From the cell containing the given text, extract its center point as (x, y) coordinate. 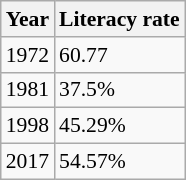
1972 (28, 55)
1998 (28, 126)
2017 (28, 162)
1981 (28, 90)
Year (28, 19)
37.5% (120, 90)
54.57% (120, 162)
Literacy rate (120, 19)
45.29% (120, 126)
60.77 (120, 55)
